For the text-containing cell, return its midpoint in (x, y) coordinate format. 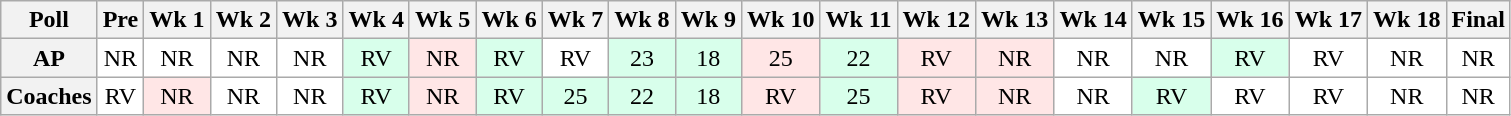
Wk 12 (936, 20)
Wk 14 (1093, 20)
Wk 17 (1328, 20)
Poll (49, 20)
23 (642, 58)
Wk 5 (442, 20)
AP (49, 58)
Wk 2 (243, 20)
Pre (120, 20)
Wk 9 (708, 20)
Wk 6 (509, 20)
Wk 7 (575, 20)
Wk 1 (177, 20)
Wk 11 (858, 20)
Final (1478, 20)
Wk 3 (310, 20)
Wk 8 (642, 20)
Wk 18 (1407, 20)
Wk 15 (1171, 20)
Wk 10 (781, 20)
Wk 16 (1250, 20)
Wk 13 (1014, 20)
Wk 4 (376, 20)
Coaches (49, 96)
